Provide the [x, y] coordinate of the cell's center where the given text is located.  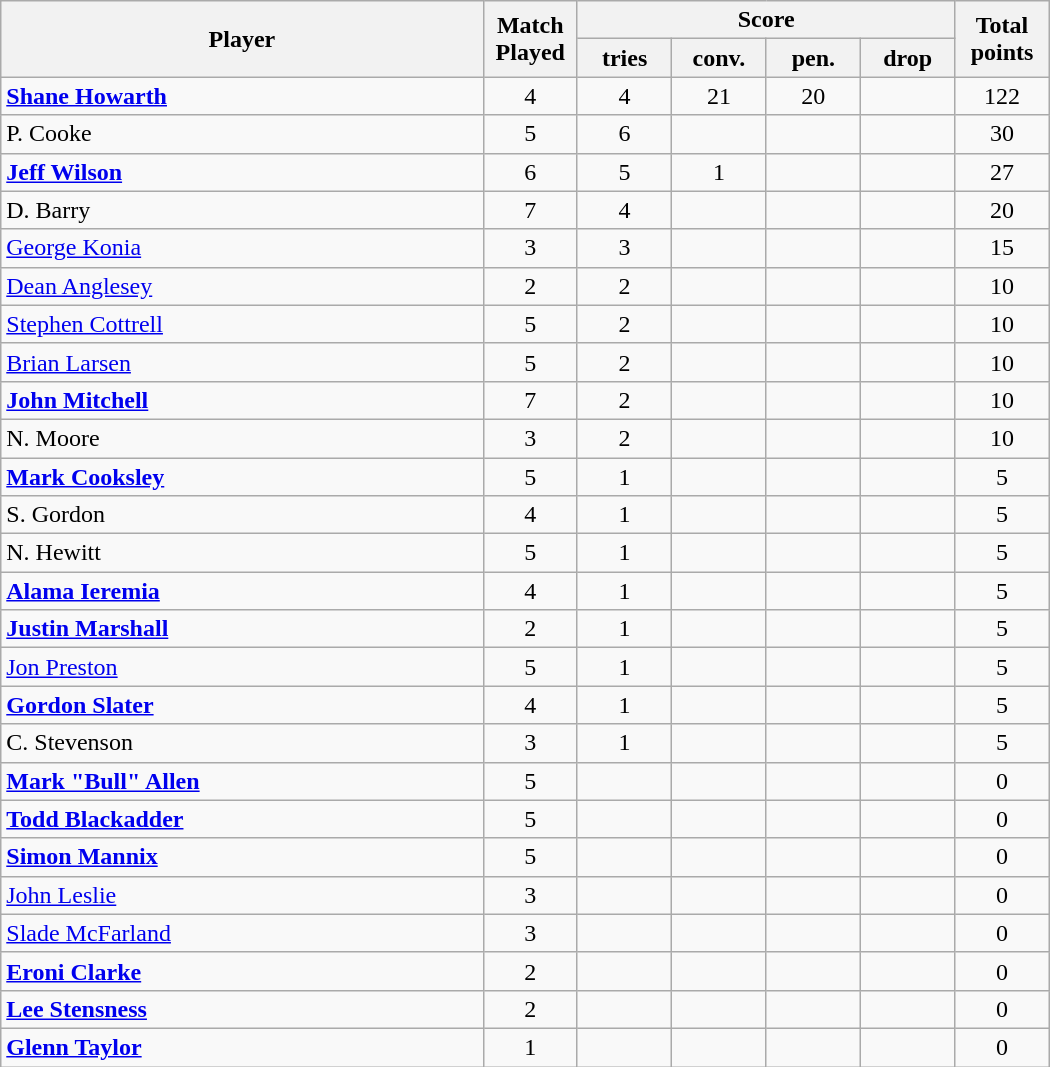
John Mitchell [242, 400]
D. Barry [242, 210]
Justin Marshall [242, 629]
15 [1002, 248]
Score [766, 20]
Player [242, 39]
122 [1002, 96]
C. Stevenson [242, 743]
Eroni Clarke [242, 971]
Jeff Wilson [242, 172]
21 [719, 96]
Mark "Bull" Allen [242, 781]
Brian Larsen [242, 362]
N. Moore [242, 438]
pen. [813, 58]
Simon Mannix [242, 857]
Stephen Cottrell [242, 324]
N. Hewitt [242, 553]
drop [907, 58]
Dean Anglesey [242, 286]
Todd Blackadder [242, 819]
Glenn Taylor [242, 1047]
S. Gordon [242, 515]
conv. [719, 58]
Alama Ieremia [242, 591]
John Leslie [242, 895]
tries [624, 58]
Total points [1002, 39]
Slade McFarland [242, 933]
Match Played [530, 39]
George Konia [242, 248]
P. Cooke [242, 134]
30 [1002, 134]
27 [1002, 172]
Mark Cooksley [242, 477]
Shane Howarth [242, 96]
Gordon Slater [242, 705]
Jon Preston [242, 667]
Lee Stensness [242, 1009]
